Search for the cell housing the specified text and yield its (x, y) center coordinate. 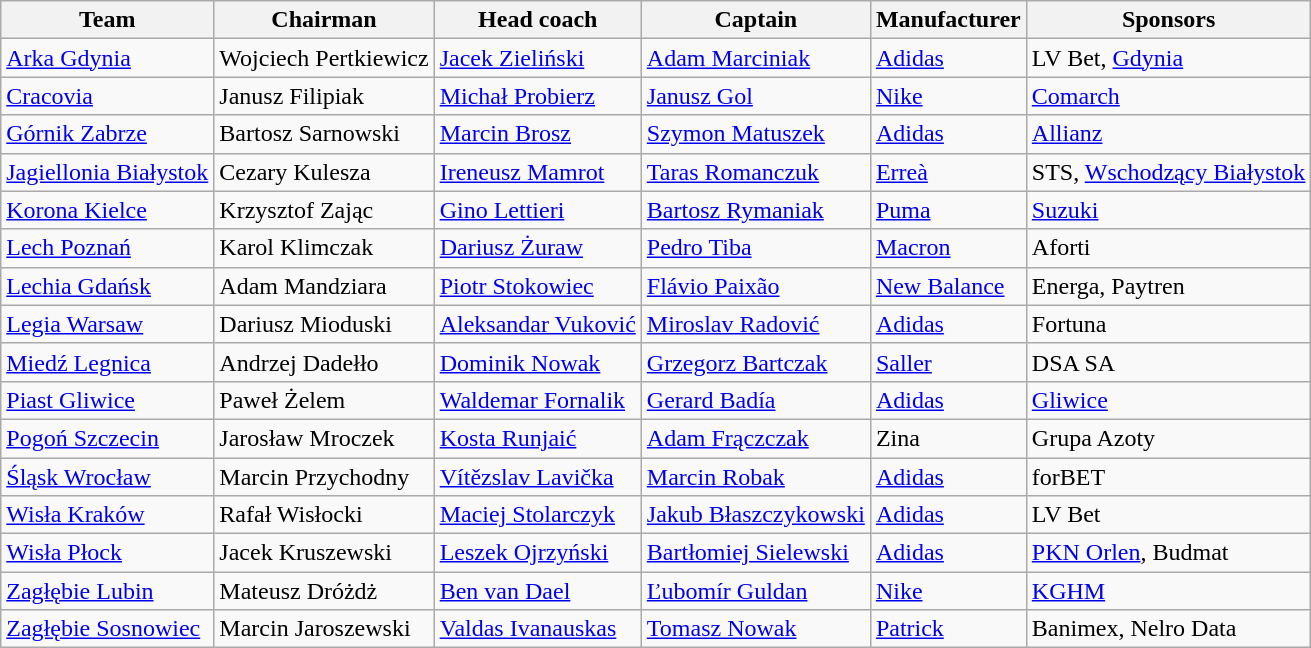
Paweł Żelem (324, 400)
Rafał Wisłocki (324, 515)
Zagłębie Sosnowiec (108, 629)
Miroslav Radović (756, 324)
Dariusz Mioduski (324, 324)
Dominik Nowak (538, 362)
Tomasz Nowak (756, 629)
Mateusz Dróżdż (324, 591)
LV Bet, Gdynia (1168, 58)
Grzegorz Bartczak (756, 362)
Wisła Płock (108, 553)
Taras Romanczuk (756, 172)
Team (108, 20)
Wojciech Pertkiewicz (324, 58)
Macron (948, 248)
Waldemar Fornalik (538, 400)
Legia Warsaw (108, 324)
Adam Frączczak (756, 438)
Ľubomír Guldan (756, 591)
Allianz (1168, 134)
Krzysztof Zając (324, 210)
Leszek Ojrzyński (538, 553)
Pedro Tiba (756, 248)
Chairman (324, 20)
Marcin Jaroszewski (324, 629)
Gino Lettieri (538, 210)
Arka Gdynia (108, 58)
Valdas Ivanauskas (538, 629)
Kosta Runjaić (538, 438)
KGHM (1168, 591)
Zina (948, 438)
Lechia Gdańsk (108, 286)
Zagłębie Lubin (108, 591)
Bartłomiej Sielewski (756, 553)
Adam Marciniak (756, 58)
Lech Poznań (108, 248)
Piotr Stokowiec (538, 286)
Wisła Kraków (108, 515)
New Balance (948, 286)
Cracovia (108, 96)
Jakub Błaszczykowski (756, 515)
Gerard Badía (756, 400)
Janusz Gol (756, 96)
Janusz Filipiak (324, 96)
Maciej Stolarczyk (538, 515)
Gliwice (1168, 400)
Jagiellonia Białystok (108, 172)
Jarosław Mroczek (324, 438)
Ireneusz Mamrot (538, 172)
Captain (756, 20)
Cezary Kulesza (324, 172)
Comarch (1168, 96)
Śląsk Wrocław (108, 477)
Jacek Kruszewski (324, 553)
Energa, Paytren (1168, 286)
Szymon Matuszek (756, 134)
Vítězslav Lavička (538, 477)
Flávio Paixão (756, 286)
Karol Klimczak (324, 248)
Bartosz Rymaniak (756, 210)
forBET (1168, 477)
Saller (948, 362)
Michał Probierz (538, 96)
Grupa Azoty (1168, 438)
Manufacturer (948, 20)
Marcin Przychodny (324, 477)
Aleksandar Vuković (538, 324)
Banimex, Nelro Data (1168, 629)
Pogoń Szczecin (108, 438)
Dariusz Żuraw (538, 248)
Adam Mandziara (324, 286)
Sponsors (1168, 20)
DSA SA (1168, 362)
Górnik Zabrze (108, 134)
Marcin Brosz (538, 134)
PKN Orlen, Budmat (1168, 553)
STS, Wschodzący Białystok (1168, 172)
Marcin Robak (756, 477)
Miedź Legnica (108, 362)
Fortuna (1168, 324)
Suzuki (1168, 210)
Ben van Dael (538, 591)
Jacek Zieliński (538, 58)
Patrick (948, 629)
Puma (948, 210)
Piast Gliwice (108, 400)
Aforti (1168, 248)
Head coach (538, 20)
Bartosz Sarnowski (324, 134)
Andrzej Dadełło (324, 362)
Korona Kielce (108, 210)
LV Bet (1168, 515)
Erreà (948, 172)
